Scan for the cell matching the given text and deliver its (x, y) coordinate at center. 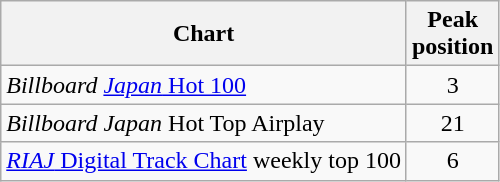
Billboard Japan Hot 100 (204, 85)
Billboard Japan Hot Top Airplay (204, 123)
21 (452, 123)
RIAJ Digital Track Chart weekly top 100 (204, 161)
Peakposition (452, 34)
6 (452, 161)
Chart (204, 34)
3 (452, 85)
